Pinpoint the cell where the given text exists, returning its [x, y] midpoint coordinate. 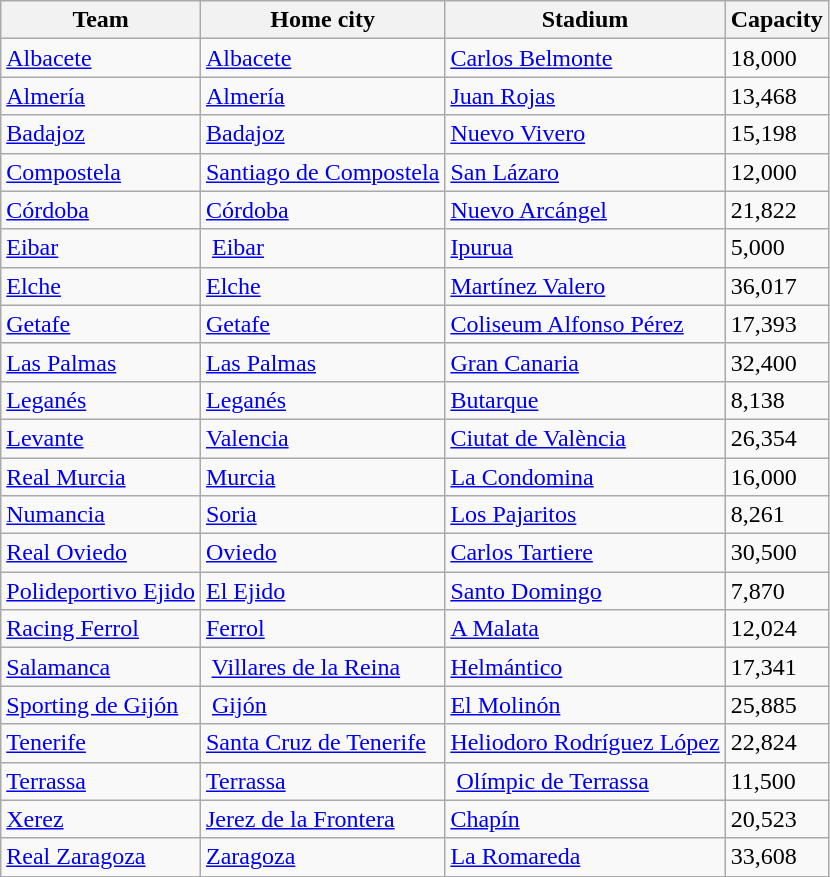
La Condomina [585, 477]
Team [101, 20]
5,000 [776, 248]
Olímpic de Terrassa [585, 781]
Compostela [101, 172]
Ipurua [585, 248]
Santo Domingo [585, 591]
Capacity [776, 20]
Jerez de la Frontera [322, 819]
Sporting de Gijón [101, 705]
Levante [101, 438]
25,885 [776, 705]
26,354 [776, 438]
El Ejido [322, 591]
Valencia [322, 438]
Butarque [585, 400]
18,000 [776, 58]
Tenerife [101, 743]
Salamanca [101, 667]
Soria [322, 515]
Los Pajaritos [585, 515]
Real Murcia [101, 477]
Real Zaragoza [101, 857]
San Lázaro [585, 172]
Home city [322, 20]
17,393 [776, 324]
Helmántico [585, 667]
13,468 [776, 96]
Villares de la Reina [322, 667]
Martínez Valero [585, 286]
Racing Ferrol [101, 629]
Coliseum Alfonso Pérez [585, 324]
Zaragoza [322, 857]
36,017 [776, 286]
8,261 [776, 515]
32,400 [776, 362]
20,523 [776, 819]
Numancia [101, 515]
16,000 [776, 477]
Murcia [322, 477]
Xerez [101, 819]
Ciutat de València [585, 438]
Juan Rojas [585, 96]
Ferrol [322, 629]
Carlos Belmonte [585, 58]
El Molinón [585, 705]
8,138 [776, 400]
Polideportivo Ejido [101, 591]
12,024 [776, 629]
30,500 [776, 553]
Nuevo Arcángel [585, 210]
Chapín [585, 819]
Santa Cruz de Tenerife [322, 743]
Nuevo Vivero [585, 134]
22,824 [776, 743]
Carlos Tartiere [585, 553]
Heliodoro Rodríguez López [585, 743]
Stadium [585, 20]
12,000 [776, 172]
Real Oviedo [101, 553]
21,822 [776, 210]
La Romareda [585, 857]
7,870 [776, 591]
Oviedo [322, 553]
Gran Canaria [585, 362]
Santiago de Compostela [322, 172]
33,608 [776, 857]
11,500 [776, 781]
17,341 [776, 667]
15,198 [776, 134]
Gijón [322, 705]
A Malata [585, 629]
